Search for the cell housing the specified text and yield its (X, Y) center coordinate. 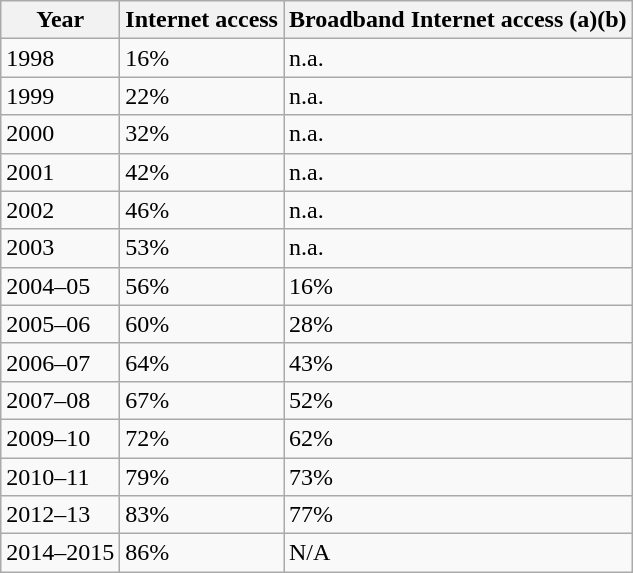
2003 (60, 248)
52% (458, 400)
2001 (60, 172)
2004–05 (60, 286)
2010–11 (60, 477)
2012–13 (60, 515)
42% (202, 172)
2014–2015 (60, 553)
64% (202, 362)
67% (202, 400)
32% (202, 134)
77% (458, 515)
60% (202, 324)
2006–07 (60, 362)
22% (202, 96)
Year (60, 20)
2007–08 (60, 400)
2002 (60, 210)
73% (458, 477)
Broadband Internet access (a)(b) (458, 20)
2009–10 (60, 438)
1998 (60, 58)
83% (202, 515)
46% (202, 210)
N/A (458, 553)
86% (202, 553)
56% (202, 286)
Internet access (202, 20)
2005–06 (60, 324)
43% (458, 362)
1999 (60, 96)
79% (202, 477)
53% (202, 248)
62% (458, 438)
2000 (60, 134)
72% (202, 438)
28% (458, 324)
